Provide the (X, Y) coordinate of the cell's center where the given text is located.  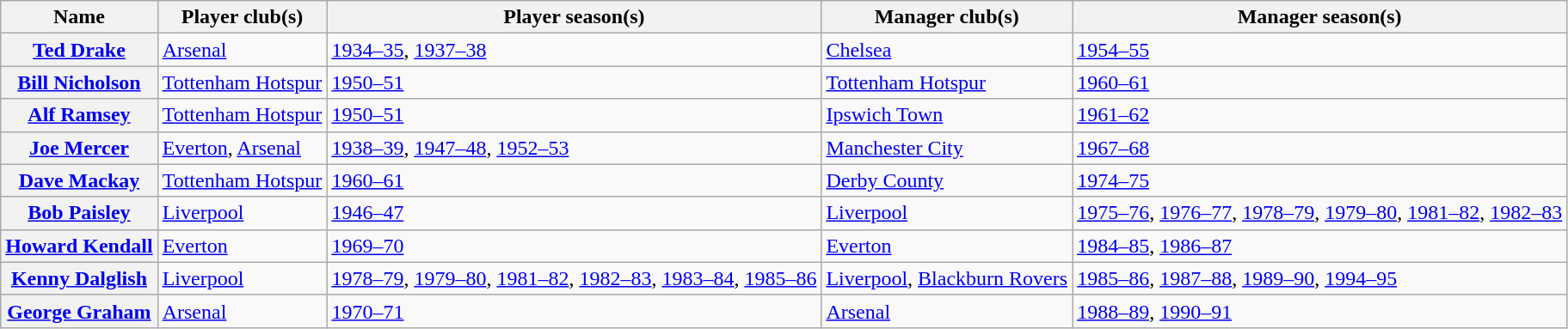
1978–79, 1979–80, 1981–82, 1982–83, 1983–84, 1985–86 (575, 278)
1970–71 (575, 311)
Ipswich Town (947, 115)
Manchester City (947, 148)
Derby County (947, 180)
Joe Mercer (79, 148)
Alf Ramsey (79, 115)
Manager season(s) (1319, 17)
Name (79, 17)
Chelsea (947, 50)
Manager club(s) (947, 17)
Player club(s) (243, 17)
Bill Nicholson (79, 82)
1967–68 (1319, 148)
1946–47 (575, 213)
1985–86, 1987–88, 1989–90, 1994–95 (1319, 278)
Player season(s) (575, 17)
Liverpool, Blackburn Rovers (947, 278)
Ted Drake (79, 50)
Bob Paisley (79, 213)
Kenny Dalglish (79, 278)
1969–70 (575, 246)
1974–75 (1319, 180)
1938–39, 1947–48, 1952–53 (575, 148)
1954–55 (1319, 50)
Dave Mackay (79, 180)
1975–76, 1976–77, 1978–79, 1979–80, 1981–82, 1982–83 (1319, 213)
George Graham (79, 311)
Howard Kendall (79, 246)
1934–35, 1937–38 (575, 50)
1984–85, 1986–87 (1319, 246)
Everton, Arsenal (243, 148)
1988–89, 1990–91 (1319, 311)
1961–62 (1319, 115)
